Locate the cell with the specified text and output its [x, y] center coordinate. 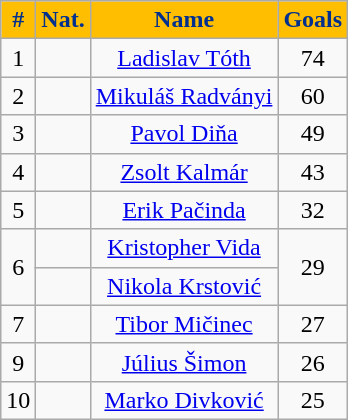
27 [313, 324]
Nat. [63, 20]
60 [313, 96]
Pavol Diňa [184, 134]
3 [18, 134]
Tibor Mičinec [184, 324]
Nikola Krstović [184, 286]
2 [18, 96]
4 [18, 172]
Mikuláš Radványi [184, 96]
Július Šimon [184, 362]
26 [313, 362]
Zsolt Kalmár [184, 172]
32 [313, 210]
Erik Pačinda [184, 210]
25 [313, 400]
10 [18, 400]
7 [18, 324]
9 [18, 362]
Kristopher Vida [184, 248]
# [18, 20]
49 [313, 134]
Ladislav Tóth [184, 58]
43 [313, 172]
5 [18, 210]
Goals [313, 20]
74 [313, 58]
1 [18, 58]
Name [184, 20]
6 [18, 267]
29 [313, 267]
Marko Divković [184, 400]
